Scan for the cell matching the given text and deliver its [X, Y] coordinate at center. 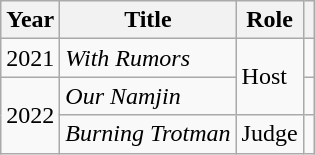
Role [270, 20]
Our Namjin [148, 96]
Title [148, 20]
Burning Trotman [148, 134]
Host [270, 77]
With Rumors [148, 58]
2022 [30, 115]
Year [30, 20]
2021 [30, 58]
Judge [270, 134]
